Locate the cell with the specified text and output its [X, Y] center coordinate. 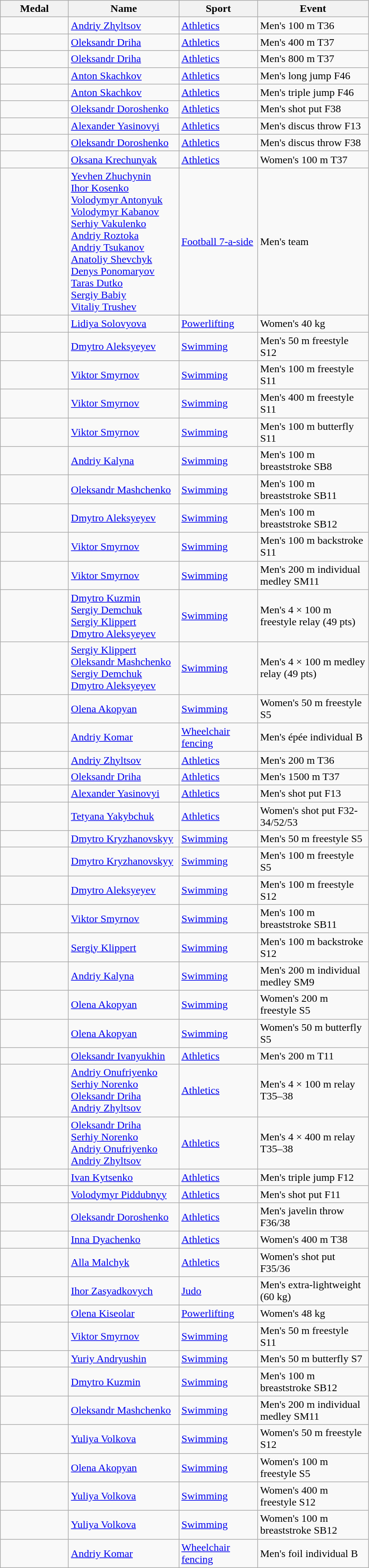
Women's 100 m breaststroke SB12 [313, 1525]
Football 7-a-side [218, 241]
Men's 800 m T37 [313, 59]
Dmytro Kuzmin Sergiy Demchuk Sergiy Klippert Dmytro Aleksyeyev [124, 616]
Men's 50 m freestyle S5 [313, 839]
Sergiy Klippert [124, 948]
Men's 50 m freestyle S12 [313, 346]
Women's 50 m freestyle S5 [313, 708]
Men's shot put F38 [313, 109]
Men's extra-lightweight (60 kg) [313, 1291]
Women's 50 m freestyle S12 [313, 1439]
Tetyana Yakybchuk [124, 816]
Judo [218, 1291]
Men's foil individual B [313, 1553]
Dmytro Kuzmin [124, 1381]
Men's 200 m T36 [313, 760]
Ihor Zasyadkovych [124, 1291]
Women's 100 m T37 [313, 159]
Lidiya Solovyova [124, 323]
Oleksandr Ivanyukhin [124, 1056]
Men's 4 × 100 m medley relay (49 pts) [313, 668]
Men's 50 m freestyle S11 [313, 1337]
Men's 50 m butterfly S7 [313, 1359]
Men's 100 m breaststroke SB8 [313, 461]
Sport [218, 9]
Men's 4 × 100 m freestyle relay (49 pts) [313, 616]
Men's 1500 m T37 [313, 777]
Yuriy Andryushin [124, 1359]
Name [124, 9]
Women's 200 m freestyle S5 [313, 1005]
Men's shot put F11 [313, 1194]
Women's 40 kg [313, 323]
Men's discus throw F38 [313, 143]
Men's 200 m T11 [313, 1056]
Andriy Onufriyenko Serhiy Norenko Oleksandr Driha Andriy Zhyltsov [124, 1090]
Men's long jump F46 [313, 76]
Men's 100 m freestyle S5 [313, 861]
Men's shot put F13 [313, 793]
Men's triple jump F12 [313, 1177]
Alla Malchyk [124, 1262]
Women's 50 m butterfly S5 [313, 1033]
Women's 400 m T38 [313, 1239]
Men's 100 m butterfly S11 [313, 432]
Men's 400 m freestyle S11 [313, 404]
Men's 200 m individual medley SM9 [313, 976]
Men's 400 m T37 [313, 42]
Men's discus throw F13 [313, 126]
Volodymyr Piddubnyy [124, 1194]
Oksana Krechunyak [124, 159]
Men's javelin throw F36/38 [313, 1217]
Women's 100 m freestyle S5 [313, 1468]
Men's team [313, 241]
Men's 100 m T36 [313, 26]
Inna Dyachenko [124, 1239]
Women's shot put F32-34/52/53 [313, 816]
Women's 400 m freestyle S12 [313, 1496]
Oleksandr Driha Serhiy Norenko Andriy Onufriyenko Andriy Zhyltsov [124, 1143]
Medal [34, 9]
Men's 4 × 400 m relay T35–38 [313, 1143]
Women's 48 kg [313, 1314]
Sergiy Klippert Oleksandr Mashchenko Sergiy Demchuk Dmytro Aleksyeyev [124, 668]
Ivan Kytsenko [124, 1177]
Men's 100 m freestyle S12 [313, 890]
Men's épée individual B [313, 737]
Olena Kiseolar [124, 1314]
Men's 100 m backstroke S12 [313, 948]
Men's 100 m freestyle S11 [313, 375]
Women's shot put F35/36 [313, 1262]
Men's 100 m backstroke S11 [313, 546]
Men's triple jump F46 [313, 92]
Event [313, 9]
Men's 4 × 100 m relay T35–38 [313, 1090]
